Find where the given text appears and provide that cell's center as (X, Y) coordinate. 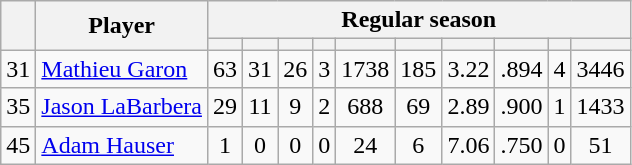
2.89 (468, 107)
.750 (522, 145)
29 (224, 107)
2 (324, 107)
688 (366, 107)
11 (260, 107)
4 (560, 69)
1433 (600, 107)
24 (366, 145)
Mathieu Garon (122, 69)
185 (418, 69)
3.22 (468, 69)
1738 (366, 69)
3 (324, 69)
Jason LaBarbera (122, 107)
26 (296, 69)
69 (418, 107)
7.06 (468, 145)
Regular season (418, 20)
63 (224, 69)
6 (418, 145)
.900 (522, 107)
9 (296, 107)
Adam Hauser (122, 145)
Player (122, 26)
35 (18, 107)
45 (18, 145)
3446 (600, 69)
.894 (522, 69)
51 (600, 145)
